Identify which cell holds the provided text, then report its [X, Y] central coordinate. 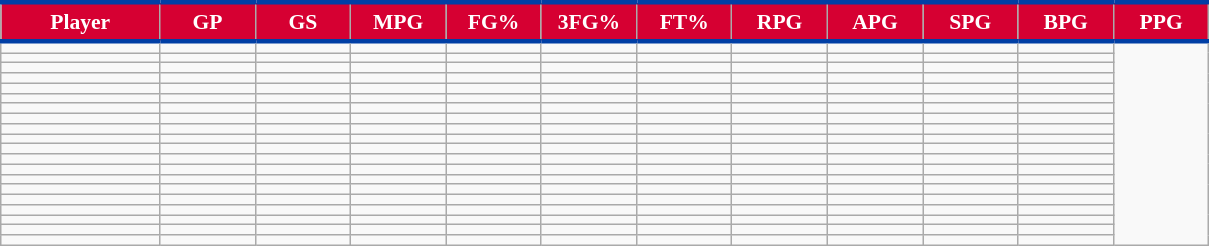
GP [208, 22]
GS [302, 22]
PPG [1161, 22]
MPG [398, 22]
3FG% [588, 22]
FG% [494, 22]
APG [874, 22]
BPG [1066, 22]
Player [80, 22]
RPG [780, 22]
SPG [970, 22]
FT% [684, 22]
